Output the [X, Y] coordinate of the center of the cell containing the given text.  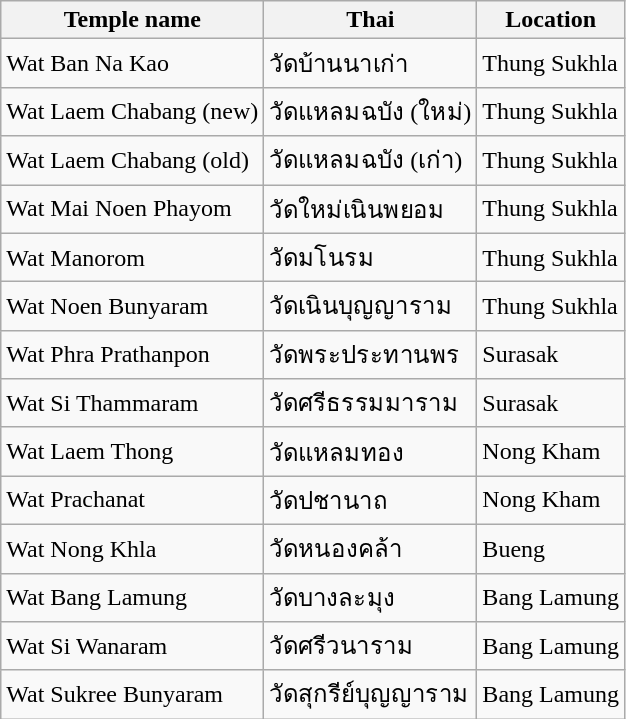
Wat Laem Chabang (old) [132, 160]
Thai [370, 20]
วัดเนินบุญญาราม [370, 306]
Wat Nong Khla [132, 548]
Temple name [132, 20]
วัดสุกรีย์บุญญาราม [370, 694]
วัดศรีธรรมมาราม [370, 404]
วัดศรีวนาราม [370, 646]
วัดพระประทานพร [370, 354]
Wat Ban Na Kao [132, 64]
วัดใหม่เนินพยอม [370, 208]
Bueng [551, 548]
Wat Manorom [132, 258]
วัดหนองคล้า [370, 548]
Wat Mai Noen Phayom [132, 208]
Location [551, 20]
Wat Si Thammaram [132, 404]
Wat Laem Chabang (new) [132, 112]
Wat Noen Bunyaram [132, 306]
วัดปชานาถ [370, 500]
วัดมโนรม [370, 258]
วัดแหลมฉบัง (ใหม่) [370, 112]
Wat Sukree Bunyaram [132, 694]
วัดแหลมทอง [370, 452]
Wat Phra Prathanpon [132, 354]
วัดบางละมุง [370, 598]
Wat Prachanat [132, 500]
วัดบ้านนาเก่า [370, 64]
Wat Si Wanaram [132, 646]
Wat Bang Lamung [132, 598]
วัดแหลมฉบัง (เก่า) [370, 160]
Wat Laem Thong [132, 452]
